Provide the [x, y] coordinate of the cell's center where the given text is located.  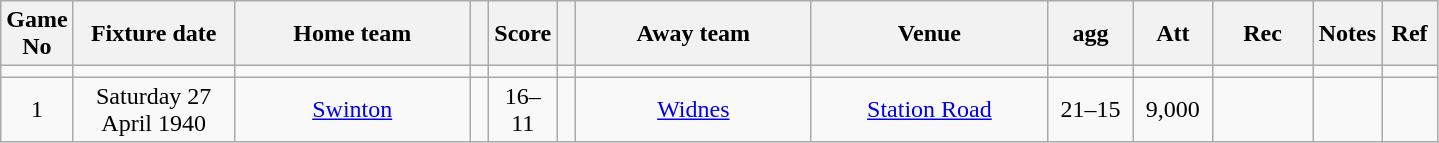
Widnes [693, 110]
Fixture date [154, 34]
Ref [1410, 34]
1 [37, 110]
Notes [1347, 34]
Away team [693, 34]
Home team [352, 34]
Att [1174, 34]
Station Road [929, 110]
Rec [1262, 34]
Game No [37, 34]
Swinton [352, 110]
Venue [929, 34]
Saturday 27 April 1940 [154, 110]
9,000 [1174, 110]
16–11 [523, 110]
agg [1090, 34]
21–15 [1090, 110]
Score [523, 34]
